Scan for the cell matching the given text and deliver its [x, y] coordinate at center. 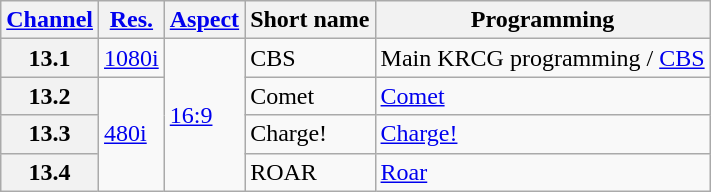
Aspect [204, 20]
Roar [542, 172]
13.1 [50, 58]
Res. [132, 20]
Short name [310, 20]
13.3 [50, 134]
13.4 [50, 172]
13.2 [50, 96]
480i [132, 134]
16:9 [204, 115]
Programming [542, 20]
CBS [310, 58]
Main KRCG programming / CBS [542, 58]
ROAR [310, 172]
Channel [50, 20]
1080i [132, 58]
